Identify which cell holds the provided text, then report its [x, y] central coordinate. 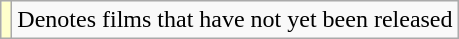
Denotes films that have not yet been released [235, 20]
